Return the [X, Y] coordinate for the center point of the cell that contains the specified text.  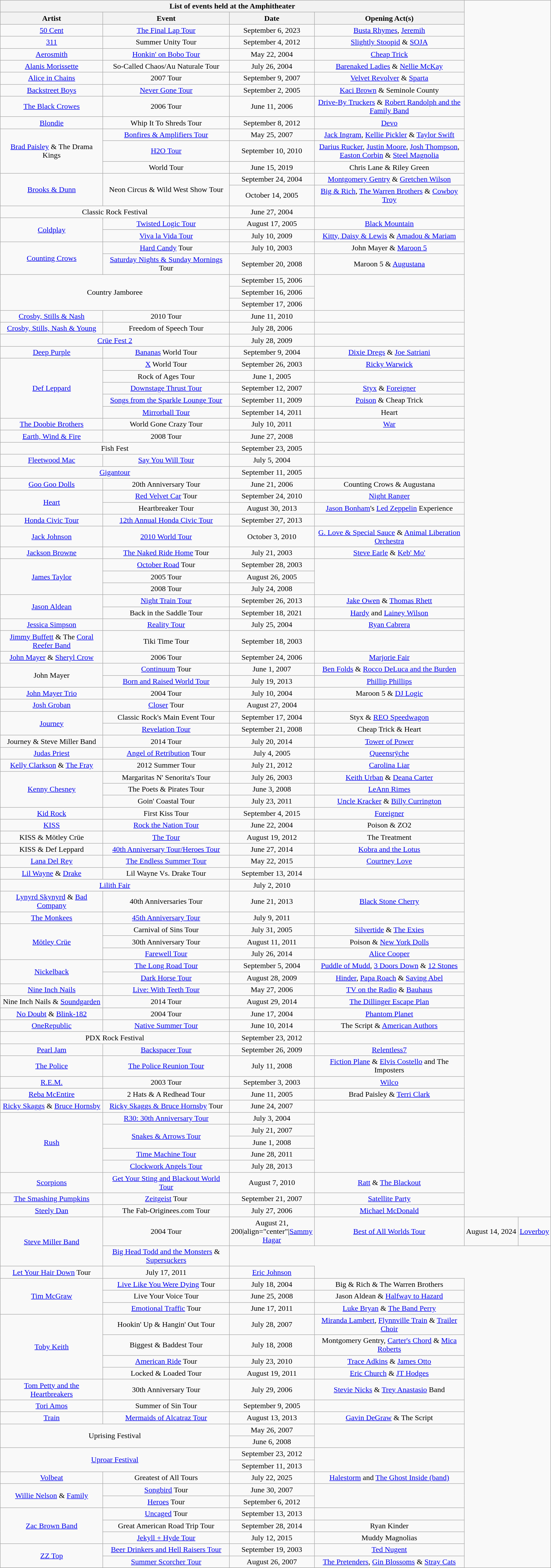
Foreigner [389, 813]
Lynyrd Skynyrd & Bad Company [52, 902]
Mermaids of Alcatraz Tour [166, 1418]
Coldplay [52, 230]
Angel of Retribution Tour [166, 753]
Freedom of Speech Tour [166, 328]
Jack Ingram, Kellie Pickler & Taylor Swift [389, 135]
September 19, 2003 [272, 1550]
The Dillinger Escape Plan [389, 1002]
Mirrorball Tour [166, 412]
August 19, 2012 [272, 837]
Barenaked Ladies & Nellie McKay [389, 66]
Keith Urban & Deana Carter [389, 777]
September 11, 2013 [272, 1466]
June 10, 2014 [272, 1026]
No Doubt & Blink-182 [52, 1014]
Get Your Sting and Blackout World Tour [166, 1182]
KISS & Mötley Crüe [52, 837]
Brad Paisley & The Drama Kings [52, 151]
The Doobie Brothers [52, 424]
June 27, 2014 [272, 849]
Zac Brown Band [52, 1526]
July 17, 2011 [166, 1272]
American Ride Tour [166, 1361]
James Taylor [52, 577]
Jason Bonham's Led Zeppelin Experience [389, 508]
Train [52, 1418]
September 16, 2006 [272, 292]
July 20, 2014 [272, 741]
June 17, 2011 [272, 1308]
Aerosmith [52, 54]
40th Anniversary Tour/Heroes Tour [166, 849]
Crüe Fest 2 [115, 340]
September 28, 2014 [272, 1526]
Kenny Chesney [52, 789]
Kobra and the Lotus [389, 849]
Luke Bryan & The Band Perry [389, 1308]
Date [272, 18]
John Mayer & Sheryl Crow [52, 657]
Silvertide & The Exies [389, 930]
October Road Tour [166, 565]
Puddle of Mudd, 3 Doors Down & 12 Stones [389, 966]
Big Head Todd and the Monsters & Supersuckers [166, 1256]
June 24, 2007 [272, 1106]
Kid Rock [52, 813]
July 10, 2004 [272, 693]
Gigantour [115, 472]
June 11, 2010 [272, 316]
Pearl Jam [52, 1050]
Judas Priest [52, 753]
Neon Circus & Wild West Show Tour [166, 190]
Montgomery Gentry & Gretchen Wilson [389, 179]
Muddy Magnolias [389, 1538]
September 24, 2006 [272, 657]
Reba McEntire [52, 1094]
Devo [389, 123]
Carnival of Sins Tour [166, 930]
Dixie Dregs & Joe Satriani [389, 352]
Ryan Cabrera [389, 625]
June 28, 2011 [272, 1154]
July 10, 2011 [272, 424]
Maroon 5 & DJ Logic [389, 693]
September 4, 2015 [272, 813]
August 27, 2004 [272, 705]
Miranda Lambert, Flynnville Train & Trailer Choir [389, 1325]
Emotional Traffic Tour [166, 1308]
July 23, 2010 [272, 1361]
Courtney Love [389, 861]
Black Mountain [389, 224]
Willie Nelson & Family [52, 1496]
Volbeat [52, 1478]
Continuum Tour [166, 669]
Night Ranger [389, 496]
July 18, 2008 [272, 1345]
Live Like You Were Dying Tour [166, 1284]
Dark Horse Tour [166, 978]
June 30, 2007 [272, 1490]
Marjorie Fair [389, 657]
Ratt & The Blackout [389, 1182]
June 15, 2019 [272, 167]
Steely Dan [52, 1211]
July 10, 2003 [272, 248]
Time Machine Tour [166, 1154]
Scorpions [52, 1182]
2012 Summer Tour [166, 765]
Goin' Coastal Tour [166, 801]
July 10, 2009 [272, 236]
May 22, 2015 [272, 861]
Nine Inch Nails [52, 990]
Crosby, Stills & Nash [52, 316]
Darius Rucker, Justin Moore, Josh Thompson, Easton Corbin & Steel Magnolia [389, 151]
July 11, 2008 [272, 1066]
September 11, 2005 [272, 472]
Jack Johnson [52, 537]
Ricky Warwick [389, 364]
The Naked Ride Home Tour [166, 553]
Mötley Crüe [52, 942]
Nine Inch Nails & Soundgarden [52, 1002]
Lilith Fair [115, 885]
Twisted Logic Tour [166, 224]
The Poets & Pirates Tour [166, 789]
August 28, 2009 [272, 978]
July 21, 2003 [272, 553]
Busta Rhymes, Jeremih [389, 30]
Slightly Stoopid & SOJA [389, 42]
Closer Tour [166, 705]
Counting Crows & Augustana [389, 484]
Jason Aldean & Halfway to Hazard [389, 1296]
2003 Tour [166, 1082]
Poison & New York Dolls [389, 942]
Toby Keith [52, 1347]
Poison & Cheap Trick [389, 400]
August 19, 2011 [272, 1373]
Michael McDonald [389, 1211]
Let Your Hair Down Tour [52, 1272]
Styx & Foreigner [389, 388]
Cheap Trick [389, 54]
July 18, 2004 [272, 1284]
Blondie [52, 123]
Maroon 5 & Augustana [389, 264]
September 6, 2023 [272, 30]
John Mayer Trio [52, 693]
September 20, 2008 [272, 264]
Classic Rock's Main Event Tour [166, 717]
June 21, 2013 [272, 902]
Downstage Thrust Tour [166, 388]
12th Annual Honda Civic Tour [166, 520]
May 22, 2004 [272, 54]
40th Anniversaries Tour [166, 902]
Saturday Nights & Sunday Mornings Tour [166, 264]
July 21, 2012 [272, 765]
Tori Amos [52, 1406]
Fleetwood Mac [52, 460]
September 4, 2012 [272, 42]
June 3, 2008 [272, 789]
Jason Aldean [52, 607]
August 11, 2011 [272, 942]
G. Love & Special Sauce & Animal Liberation Orchestra [389, 537]
Big & Rich & The Warren Brothers [389, 1284]
Ben Folds & Rocco DeLuca and the Burden [389, 669]
The Tour [166, 837]
Snakes & Arrows Tour [166, 1136]
June 22, 2004 [272, 825]
R.E.M. [52, 1082]
LeAnn Rimes [389, 789]
October 14, 2005 [272, 195]
September 11, 2009 [272, 400]
PDX Rock Festival [115, 1038]
Wilco [389, 1082]
The Monkees [52, 918]
Brad Paisley & Terri Clark [389, 1094]
September 18, 2021 [272, 613]
Eric Church & JT Hodges [389, 1373]
45th Anniversary Tour [166, 918]
The Black Crowes [52, 107]
September 24, 2010 [272, 496]
Whip It To Shreds Tour [166, 123]
Revelation Tour [166, 729]
Ryan Kinder [389, 1526]
June 27, 2004 [272, 212]
Chris Lane & Riley Green [389, 167]
May 26, 2007 [272, 1430]
John Mayer [52, 675]
Biggest & Baddest Tour [166, 1345]
September 8, 2012 [272, 123]
Back in the Saddle Tour [166, 613]
Country Jamboree [115, 292]
Poison & ZO2 [389, 825]
Say You Will Tour [166, 460]
Rock the Nation Tour [166, 825]
Live Your Voice Tour [166, 1296]
August 30, 2013 [272, 508]
August 13, 2013 [272, 1418]
June 17, 2004 [272, 1014]
July 4, 2005 [272, 753]
Honda Civic Tour [52, 520]
So-Called Chaos/Au Naturale Tour [166, 66]
R30: 30th Anniversary Tour [166, 1118]
The Fab-Originees.com Tour [166, 1211]
Eric Johnson [272, 1272]
Never Gone Tour [166, 90]
June 27, 2008 [272, 436]
Ricky Skaggs & Bruce Hornsby Tour [166, 1106]
Kitty, Daisy & Lewis & Amadou & Mariam [389, 236]
Carolina Liar [389, 765]
Halestorm and The Ghost Inside (band) [389, 1478]
List of events held at the Amphitheater [232, 6]
Tower of Power [389, 741]
July 24, 2008 [272, 589]
Summer Unity Tour [166, 42]
Kaci Brown & Seminole County [389, 90]
September 15, 2006 [272, 280]
June 6, 2008 [272, 1442]
September 9, 2007 [272, 78]
June 25, 2008 [272, 1296]
Tiki Time Tour [166, 641]
TV on the Radio & Bauhaus [389, 990]
August 29, 2014 [272, 1002]
Ricky Skaggs & Bruce Hornsby [52, 1106]
Reality Tour [166, 625]
Jimmy Buffett & The Coral Reefer Band [52, 641]
The Long Road Tour [166, 966]
Counting Crows [52, 258]
July 12, 2015 [272, 1538]
Steve Earle & Keb' Mo' [389, 553]
2010 Tour [166, 316]
July 29, 2006 [272, 1390]
Phantom Planet [389, 1014]
July 21, 2007 [272, 1130]
Farewell Tour [166, 954]
Styx & REO Speedwagon [389, 717]
Lil Wayne Vs. Drake Tour [166, 873]
May 27, 2006 [272, 990]
September 17, 2004 [272, 717]
June 11, 2006 [272, 107]
Bananas World Tour [166, 352]
June 1, 2008 [272, 1142]
August 14, 2024 [491, 1231]
Best of All Worlds Tour [389, 1231]
2 Hats & A Redhead Tour [166, 1094]
Greatest of All Tours [166, 1478]
September 2, 2005 [272, 90]
Opening Act(s) [389, 18]
Rock of Ages Tour [166, 376]
September 13, 2013 [272, 1514]
Viva la Vida Tour [166, 236]
July 27, 2006 [272, 1211]
Loverboy [534, 1231]
Songs from the Sparkle Lounge Tour [166, 400]
John Mayer & Maroon 5 [389, 248]
KISS & Def Leppard [52, 849]
Lil Wayne & Drake [52, 873]
Night Train Tour [166, 601]
July 31, 2005 [272, 930]
Nickelback [52, 972]
OneRepublic [52, 1026]
Trace Adkins & James Otto [389, 1361]
September 12, 2007 [272, 388]
Locked & Loaded Tour [166, 1373]
Hard Candy Tour [166, 248]
August 7, 2010 [272, 1182]
July 23, 2011 [272, 801]
ZZ Top [52, 1556]
September 26, 2013 [272, 601]
Jessica Simpson [52, 625]
September 6, 2012 [272, 1502]
Big & Rich, The Warren Brothers & Cowboy Troy [389, 195]
September 21, 2007 [272, 1199]
Hookin' Up & Hangin' Out Tour [166, 1325]
Heartbreaker Tour [166, 508]
Backstreet Boys [52, 90]
World Gone Crazy Tour [166, 424]
Hardy and Lainey Wilson [389, 613]
September 28, 2003 [272, 565]
Deep Purple [52, 352]
Montgomery Gentry, Carter's Chord & Mica Roberts [389, 1345]
September 14, 2011 [272, 412]
Clockwork Angels Tour [166, 1166]
Tim McGraw [52, 1296]
July 26, 2003 [272, 777]
Summer of Sin Tour [166, 1406]
The Treatment [389, 837]
Black Stone Cherry [389, 902]
Artist [52, 18]
July 2, 2010 [272, 885]
Phillip Phillips [389, 681]
Born and Raised World Tour [166, 681]
Journey [52, 723]
Brooks & Dunn [52, 190]
Backspacer Tour [166, 1050]
August 17, 2005 [272, 224]
Live: With Teeth Tour [166, 990]
July 19, 2013 [272, 681]
First Kiss Tour [166, 813]
September 17, 2006 [272, 304]
September 9, 2005 [272, 1406]
The Pretenders, Gin Blossoms & Stray Cats [389, 1562]
War [389, 424]
X World Tour [166, 364]
Alice Cooper [389, 954]
Hinder, Papa Roach & Saving Abel [389, 978]
September 26, 2009 [272, 1050]
June 1, 2007 [272, 669]
July 5, 2004 [272, 460]
September 10, 2010 [272, 151]
50 Cent [52, 30]
Alice in Chains [52, 78]
July 28, 2007 [272, 1325]
Rush [52, 1142]
September 23, 2005 [272, 448]
Event [166, 18]
Uproar Festival [115, 1460]
Native Summer Tour [166, 1026]
September 9, 2004 [272, 352]
2010 World Tour [166, 537]
May 25, 2007 [272, 135]
Ted Nugent [389, 1550]
Kelly Clarkson & The Fray [52, 765]
August 26, 2005 [272, 577]
Tom Petty and the Heartbreakers [52, 1390]
311 [52, 42]
Gavin DeGraw & The Script [389, 1418]
Lana Del Rey [52, 861]
Heroes Tour [166, 1502]
Goo Goo Dolls [52, 484]
Fiction Plane & Elvis Costello and The Imposters [389, 1066]
Fish Fest [115, 448]
October 3, 2010 [272, 537]
July 3, 2004 [272, 1118]
September 13, 2014 [272, 873]
Drive-By Truckers & Robert Randolph and the Family Band [389, 107]
July 22, 2025 [272, 1478]
2005 Tour [166, 577]
Uncaged Tour [166, 1514]
Summer Scorcher Tour [166, 1562]
Beer Drinkers and Hell Raisers Tour [166, 1550]
August 21, 200|align="center"|Sammy Hagar [272, 1231]
July 26, 2014 [272, 954]
Songbird Tour [166, 1490]
Zeitgeist Tour [166, 1199]
September 27, 2013 [272, 520]
Red Velvet Car Tour [166, 496]
September 21, 2008 [272, 729]
H2O Tour [166, 151]
Steve Miller Band [52, 1241]
July 28, 2009 [272, 340]
Honkin' on Bobo Tour [166, 54]
The Smashing Pumpkins [52, 1199]
Margaritas N' Senorita's Tour [166, 777]
August 26, 2007 [272, 1562]
20th Anniversary Tour [166, 484]
Great American Road Trip Tour [166, 1526]
September 26, 2003 [272, 364]
Crosby, Stills, Nash & Young [52, 328]
Classic Rock Festival [115, 212]
The Endless Summer Tour [166, 861]
Cheap Trick & Heart [389, 729]
September 18, 2003 [272, 641]
Jake Owen & Thomas Rhett [389, 601]
July 28, 2006 [272, 328]
Journey & Steve Miller Band [52, 741]
Queensrÿche [389, 753]
Josh Groban [52, 705]
Uprising Festival [115, 1436]
July 28, 2013 [272, 1166]
World Tour [166, 167]
September 24, 2004 [272, 179]
July 9, 2011 [272, 918]
Def Leppard [52, 388]
June 1, 2005 [272, 376]
Jekyll + Hyde Tour [166, 1538]
Jackson Browne [52, 553]
June 21, 2006 [272, 484]
Alanis Morissette [52, 66]
The Script & American Authors [389, 1026]
Earth, Wind & Fire [52, 436]
Stevie Nicks & Trey Anastasio Band [389, 1390]
The Final Lap Tour [166, 30]
Relentless7 [389, 1050]
Bonfires & Amplifiers Tour [166, 135]
The Police [52, 1066]
Uncle Kracker & Billy Currington [389, 801]
July 25, 2004 [272, 625]
September 5, 2004 [272, 966]
KISS [52, 825]
September 3, 2003 [272, 1082]
June 11, 2005 [272, 1094]
The Police Reunion Tour [166, 1066]
Satellite Party [389, 1199]
Velvet Revolver & Sparta [389, 78]
July 26, 2004 [272, 66]
2007 Tour [166, 78]
